Search for the cell housing the specified text and yield its [X, Y] center coordinate. 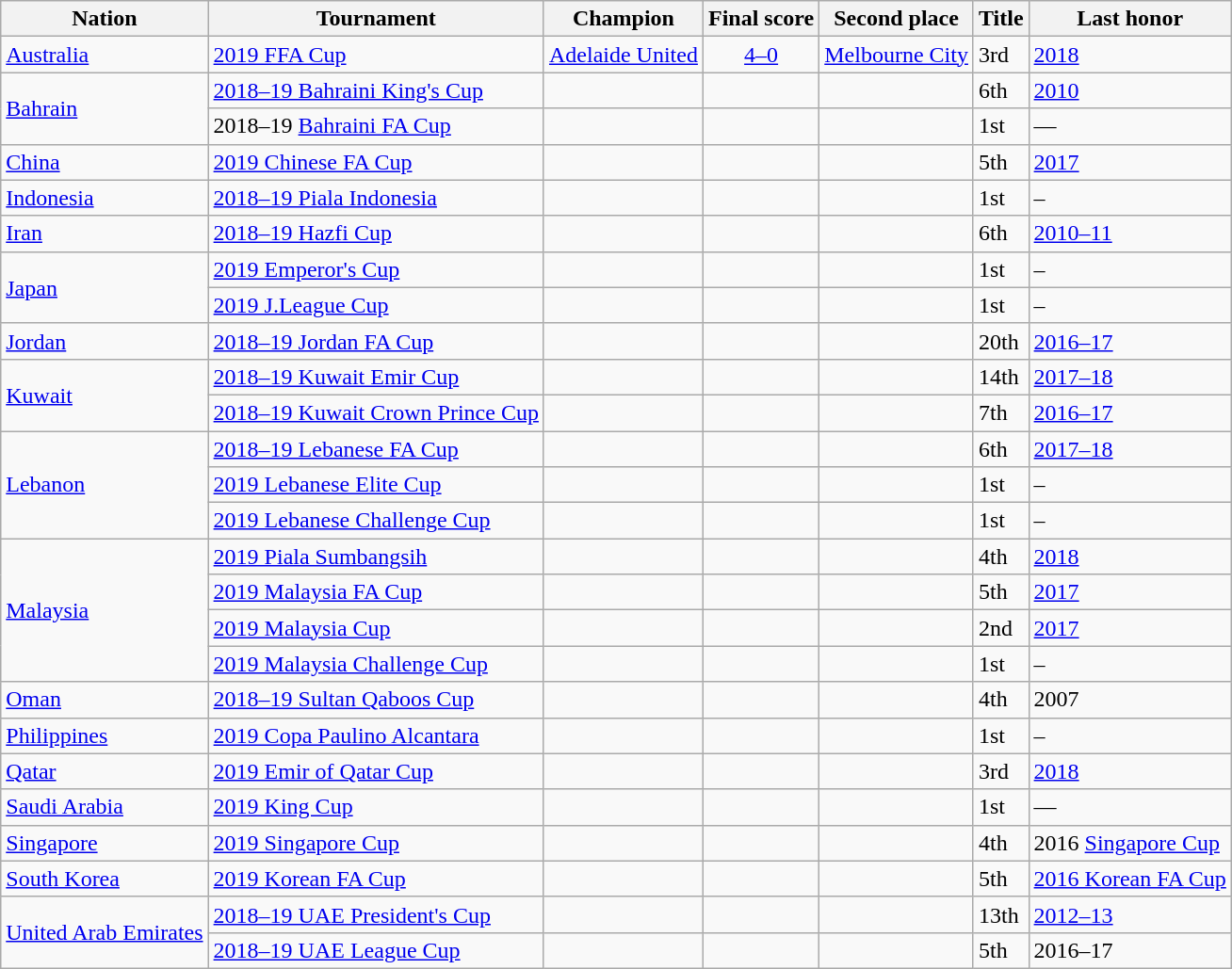
Champion [624, 19]
Indonesia [105, 198]
Tournament [376, 19]
2018–19 Bahraini King's Cup [376, 90]
20th [1000, 341]
China [105, 162]
Japan [105, 287]
Iran [105, 234]
14th [1000, 377]
7th [1000, 412]
2016 Singapore Cup [1130, 843]
United Arab Emirates [105, 932]
13th [1000, 914]
Second place [897, 19]
2019 Lebanese Challenge Cup [376, 521]
2018–19 Piala Indonesia [376, 198]
2019 Malaysia Challenge Cup [376, 664]
Bahrain [105, 108]
Qatar [105, 771]
Philippines [105, 735]
2018–19 Sultan Qaboos Cup [376, 700]
Final score [761, 19]
2019 Lebanese Elite Cup [376, 485]
2007 [1130, 700]
2019 Emperor's Cup [376, 269]
2010 [1130, 90]
South Korea [105, 879]
2018–19 UAE President's Cup [376, 914]
2018–19 Lebanese FA Cup [376, 449]
2019 Malaysia Cup [376, 628]
2nd [1000, 628]
2018–19 Kuwait Emir Cup [376, 377]
Australia [105, 55]
2019 Malaysia FA Cup [376, 592]
2019 FFA Cup [376, 55]
Singapore [105, 843]
2019 J.League Cup [376, 305]
Jordan [105, 341]
Kuwait [105, 395]
2019 Chinese FA Cup [376, 162]
2012–13 [1130, 914]
Melbourne City [897, 55]
Lebanon [105, 485]
2018–19 UAE League Cup [376, 950]
2019 King Cup [376, 807]
2018–19 Jordan FA Cup [376, 341]
2016 Korean FA Cup [1130, 879]
4–0 [761, 55]
Last honor [1130, 19]
Oman [105, 700]
2018–19 Kuwait Crown Prince Cup [376, 412]
Title [1000, 19]
2018–19 Hazfi Cup [376, 234]
2019 Copa Paulino Alcantara [376, 735]
2019 Piala Sumbangsih [376, 557]
2019 Emir of Qatar Cup [376, 771]
Malaysia [105, 610]
2019 Korean FA Cup [376, 879]
Nation [105, 19]
Saudi Arabia [105, 807]
2018–19 Bahraini FA Cup [376, 126]
Adelaide United [624, 55]
2019 Singapore Cup [376, 843]
2010–11 [1130, 234]
